Pinpoint the cell where the given text exists, returning its (X, Y) midpoint coordinate. 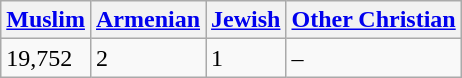
Jewish (246, 20)
Armenian (148, 20)
Muslim (46, 20)
1 (246, 58)
19,752 (46, 58)
2 (148, 58)
– (374, 58)
Other Christian (374, 20)
